Extract the (X, Y) coordinate from the center of the cell holding the provided text.  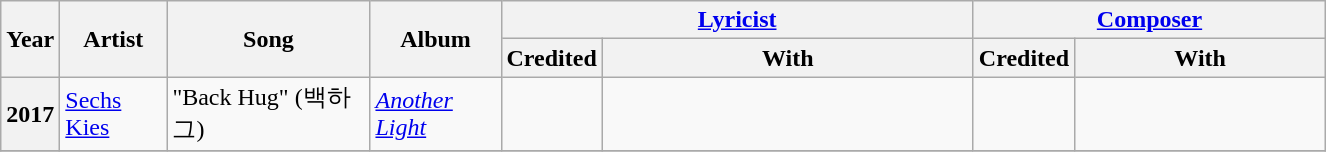
Composer (1149, 20)
Year (30, 39)
2017 (30, 114)
Artist (114, 39)
"Back Hug" (백하그) (268, 114)
Song (268, 39)
Sechs Kies (114, 114)
Lyricist (737, 20)
Album (436, 39)
Another Light (436, 114)
